Identify which cell holds the provided text, then report its [x, y] central coordinate. 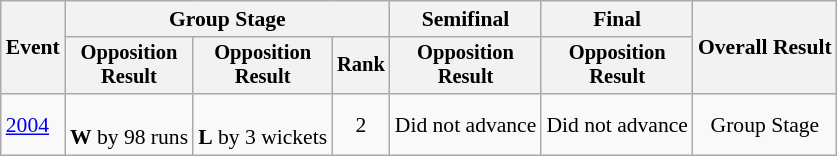
2004 [33, 124]
Rank [361, 66]
Event [33, 48]
2 [361, 124]
L by 3 wickets [262, 124]
Final [617, 19]
Semifinal [466, 19]
W by 98 runs [129, 124]
Overall Result [765, 48]
